Provide the [x, y] coordinate of the cell's center where the given text is located.  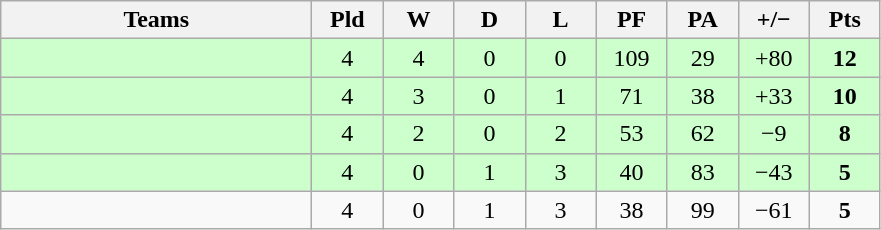
12 [844, 58]
29 [702, 58]
83 [702, 172]
PA [702, 20]
Pts [844, 20]
8 [844, 134]
Teams [156, 20]
−43 [774, 172]
99 [702, 210]
109 [632, 58]
Pld [348, 20]
PF [632, 20]
−61 [774, 210]
D [490, 20]
L [560, 20]
+/− [774, 20]
W [418, 20]
62 [702, 134]
+80 [774, 58]
10 [844, 96]
53 [632, 134]
−9 [774, 134]
40 [632, 172]
+33 [774, 96]
71 [632, 96]
